From the cell containing the given text, extract its center point as (x, y) coordinate. 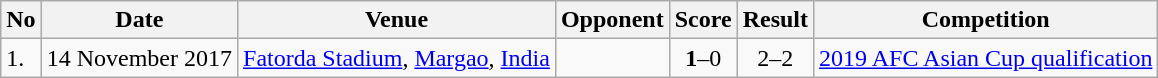
2–2 (775, 58)
Competition (986, 20)
2019 AFC Asian Cup qualification (986, 58)
1. (21, 58)
Date (139, 20)
1–0 (703, 58)
14 November 2017 (139, 58)
Score (703, 20)
Opponent (612, 20)
No (21, 20)
Result (775, 20)
Venue (397, 20)
Fatorda Stadium, Margao, India (397, 58)
